Return (x, y) of the center of cell containing provided text 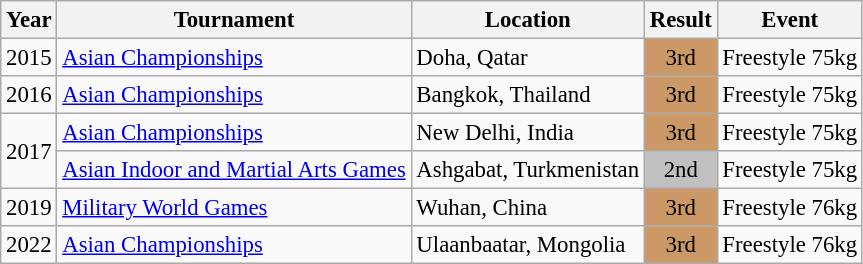
Ashgabat, Turkmenistan (528, 170)
2017 (29, 152)
Tournament (234, 20)
2022 (29, 245)
Event (790, 20)
Year (29, 20)
Military World Games (234, 208)
2015 (29, 58)
Wuhan, China (528, 208)
Ulaanbaatar, Mongolia (528, 245)
Bangkok, Thailand (528, 95)
2nd (680, 170)
New Delhi, India (528, 133)
2019 (29, 208)
Location (528, 20)
Result (680, 20)
2016 (29, 95)
Asian Indoor and Martial Arts Games (234, 170)
Doha, Qatar (528, 58)
